For the text-containing cell, return its midpoint in (x, y) coordinate format. 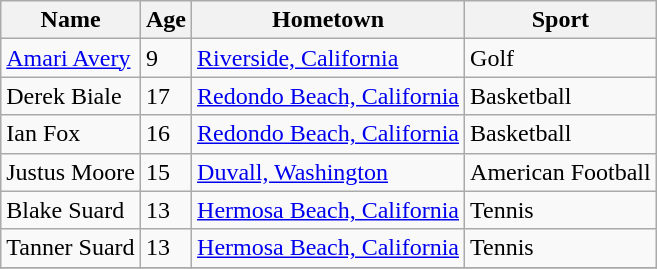
Tanner Suard (71, 248)
Derek Biale (71, 96)
Riverside, California (328, 58)
Blake Suard (71, 210)
American Football (561, 172)
16 (166, 134)
Justus Moore (71, 172)
Name (71, 20)
15 (166, 172)
Duvall, Washington (328, 172)
Golf (561, 58)
Amari Avery (71, 58)
9 (166, 58)
17 (166, 96)
Sport (561, 20)
Age (166, 20)
Ian Fox (71, 134)
Hometown (328, 20)
